For the text-containing cell, return its midpoint in [X, Y] coordinate format. 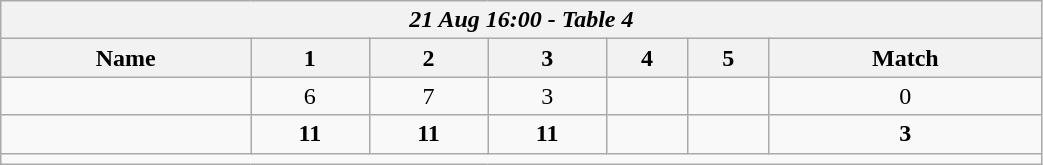
2 [428, 58]
Name [126, 58]
7 [428, 96]
0 [906, 96]
Match [906, 58]
21 Aug 16:00 - Table 4 [522, 20]
6 [310, 96]
4 [648, 58]
5 [728, 58]
1 [310, 58]
